Determine the [X, Y] coordinate at the center of the cell enclosing the given text.  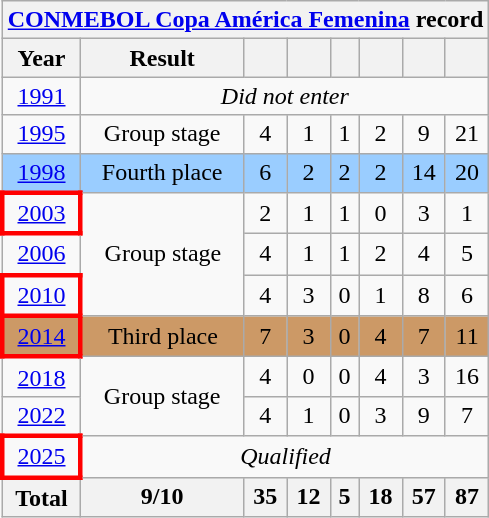
2010 [42, 296]
18 [380, 497]
2014 [42, 336]
2006 [42, 254]
1991 [42, 96]
2018 [42, 377]
Fourth place [162, 173]
14 [424, 173]
11 [466, 336]
12 [308, 497]
2003 [42, 214]
Year [42, 58]
Result [162, 58]
35 [266, 497]
21 [466, 134]
Qualified [285, 456]
9/10 [162, 497]
2025 [42, 456]
Did not enter [285, 96]
16 [466, 377]
8 [424, 296]
Third place [162, 336]
87 [466, 497]
2022 [42, 416]
CONMEBOL Copa América Femenina record [246, 20]
1995 [42, 134]
57 [424, 497]
Total [42, 497]
1998 [42, 173]
20 [466, 173]
